Locate the cell with the specified text and output its [X, Y] center coordinate. 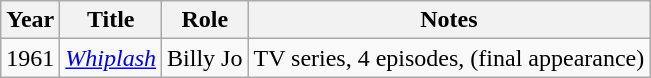
Whiplash [111, 58]
1961 [30, 58]
TV series, 4 episodes, (final appearance) [449, 58]
Title [111, 20]
Billy Jo [205, 58]
Notes [449, 20]
Year [30, 20]
Role [205, 20]
